Extract the (x, y) coordinate from the center of the cell holding the provided text.  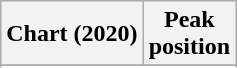
Chart (2020) (72, 34)
Peakposition (189, 34)
